Locate the cell with the specified text and output its [X, Y] center coordinate. 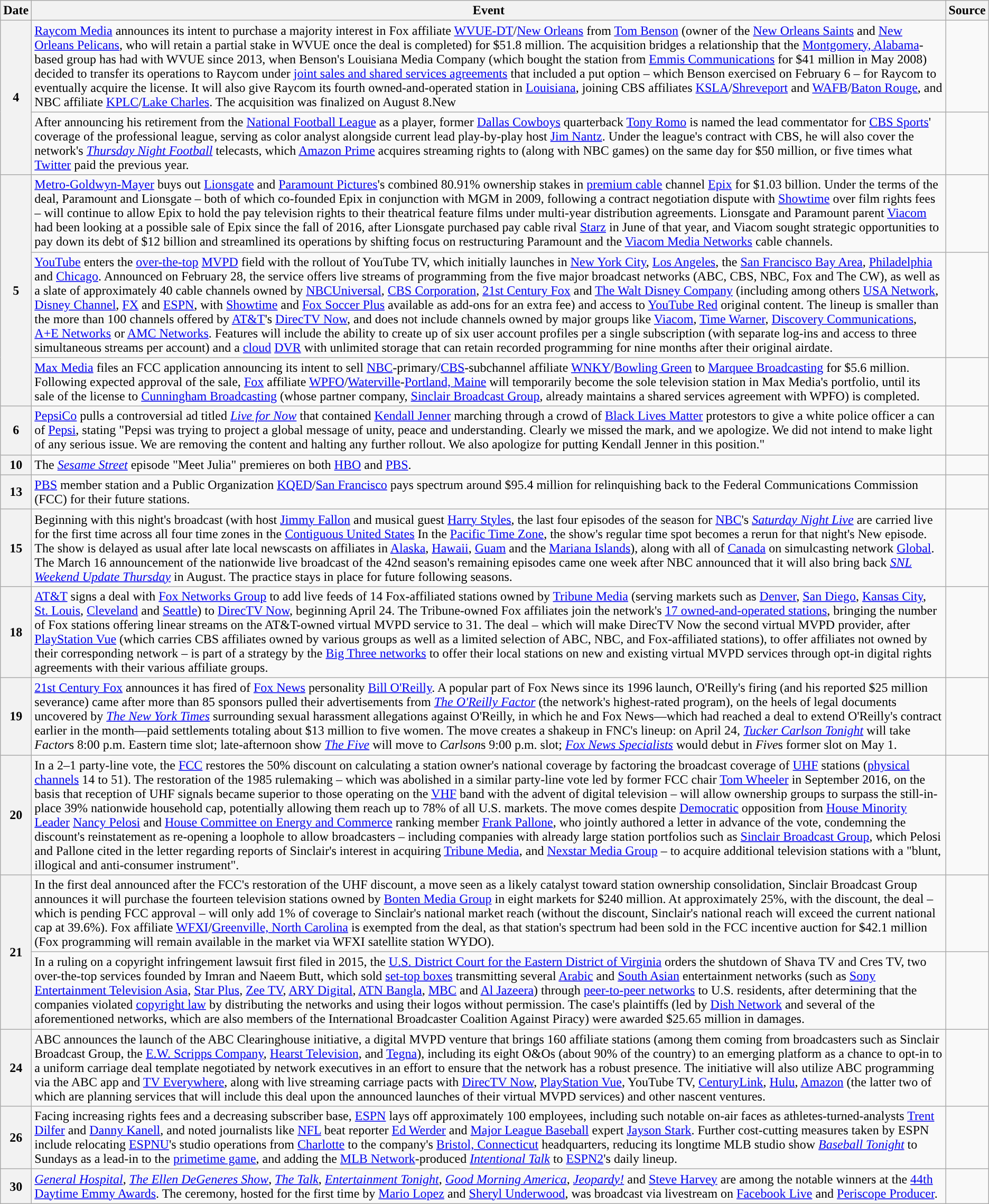
6 [16, 430]
24 [16, 1068]
5 [16, 290]
21 [16, 952]
20 [16, 815]
30 [16, 1186]
Date [16, 11]
26 [16, 1137]
13 [16, 492]
4 [16, 98]
10 [16, 465]
Event [489, 11]
18 [16, 632]
Source [967, 11]
15 [16, 548]
19 [16, 716]
The Sesame Street episode "Meet Julia" premieres on both HBO and PBS. [489, 465]
